Search for the cell housing the specified text and yield its (X, Y) center coordinate. 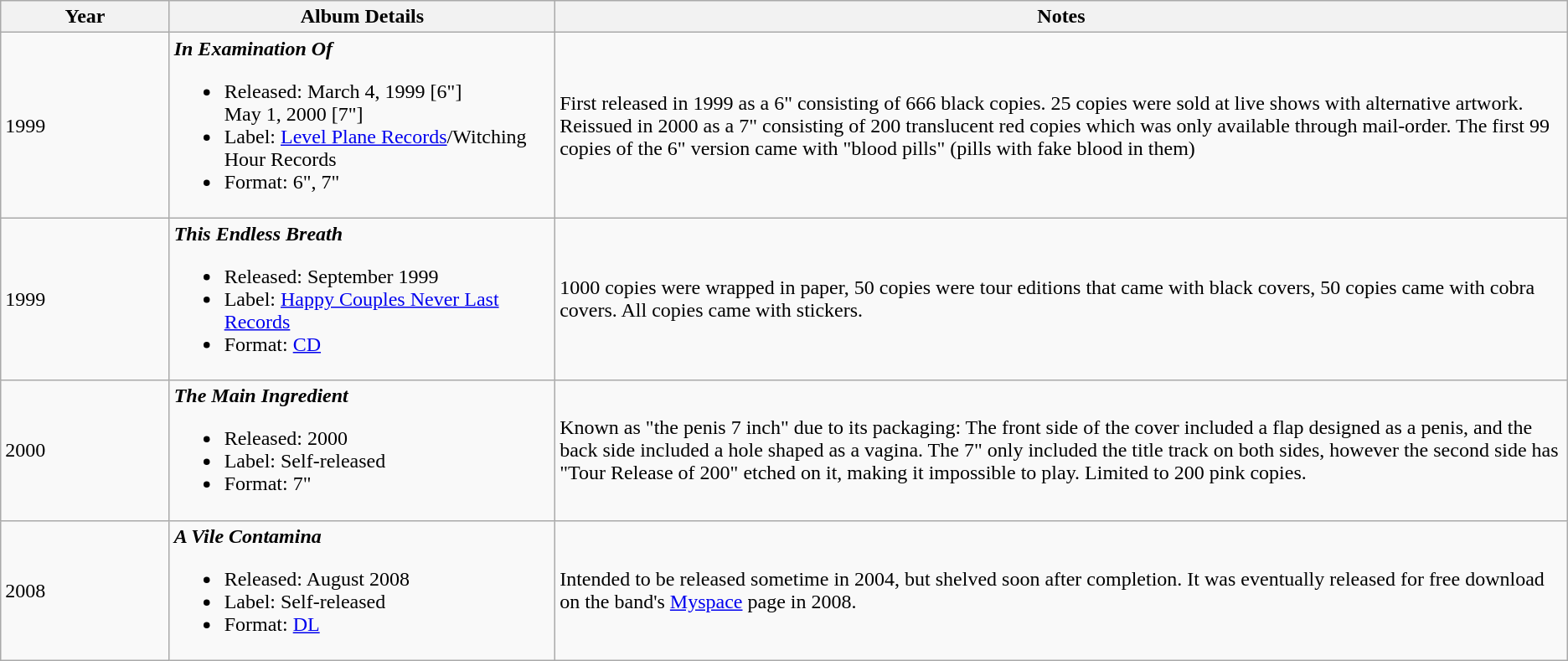
Album Details (362, 17)
In Examination OfReleased: March 4, 1999 [6"] May 1, 2000 [7"]Label: Level Plane Records/Witching Hour RecordsFormat: 6", 7" (362, 126)
A Vile ContaminaReleased: August 2008Label: Self-releasedFormat: DL (362, 590)
2008 (85, 590)
This Endless BreathReleased: September 1999Label: Happy Couples Never Last RecordsFormat: CD (362, 299)
The Main IngredientReleased: 2000Label: Self-releasedFormat: 7" (362, 451)
Year (85, 17)
2000 (85, 451)
Notes (1062, 17)
